Extract the [X, Y] coordinate from the center of the cell holding the provided text.  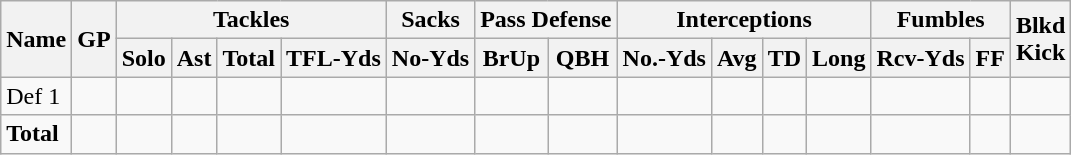
No.-Yds [664, 58]
Def 1 [36, 96]
BrUp [512, 58]
Solo [144, 58]
Name [36, 39]
FF [990, 58]
Long [839, 58]
TD [784, 58]
Interceptions [744, 20]
Rcv-Yds [920, 58]
Tackles [251, 20]
QBH [582, 58]
Pass Defense [546, 20]
GP [94, 39]
No-Yds [430, 58]
Sacks [430, 20]
Fumbles [940, 20]
BlkdKick [1040, 39]
Ast [194, 58]
TFL-Yds [334, 58]
Avg [736, 58]
